Pinpoint the cell where the given text exists, returning its (x, y) midpoint coordinate. 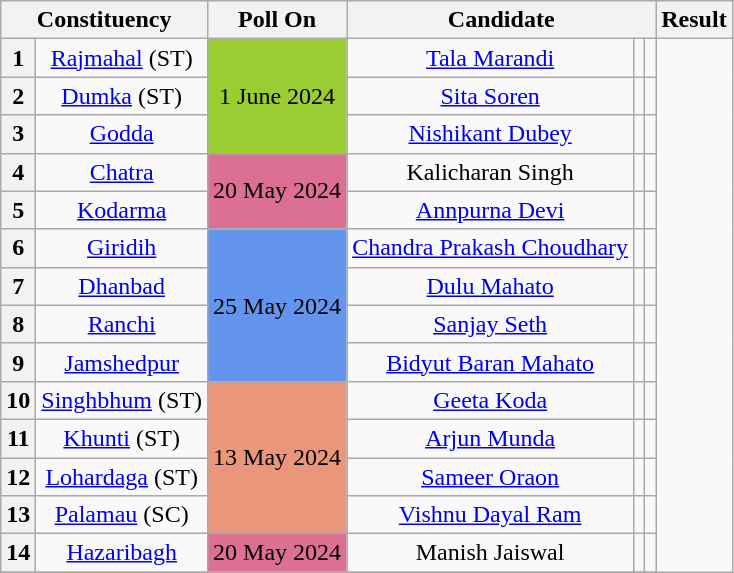
2 (18, 96)
Tala Marandi (490, 58)
Dhanbad (122, 286)
Geeta Koda (490, 400)
1 (18, 58)
Kalicharan Singh (490, 172)
Rajmahal (ST) (122, 58)
9 (18, 362)
7 (18, 286)
Jamshedpur (122, 362)
Sita Soren (490, 96)
Vishnu Dayal Ram (490, 515)
Constituency (104, 20)
Dulu Mahato (490, 286)
Dumka (ST) (122, 96)
11 (18, 438)
Candidate (502, 20)
10 (18, 400)
Kodarma (122, 210)
Annpurna Devi (490, 210)
Godda (122, 134)
Lohardaga (ST) (122, 477)
Result (694, 20)
3 (18, 134)
Bidyut Baran Mahato (490, 362)
6 (18, 248)
4 (18, 172)
Hazaribagh (122, 553)
Ranchi (122, 324)
Sameer Oraon (490, 477)
Giridih (122, 248)
8 (18, 324)
25 May 2024 (278, 305)
Palamau (SC) (122, 515)
14 (18, 553)
Nishikant Dubey (490, 134)
13 May 2024 (278, 457)
Poll On (278, 20)
1 June 2024 (278, 96)
Singhbhum (ST) (122, 400)
Chatra (122, 172)
Chandra Prakash Choudhary (490, 248)
Sanjay Seth (490, 324)
Arjun Munda (490, 438)
13 (18, 515)
12 (18, 477)
5 (18, 210)
Manish Jaiswal (490, 553)
Khunti (ST) (122, 438)
